Detect which cell encompasses the target text, then output its (x, y) center coordinate. 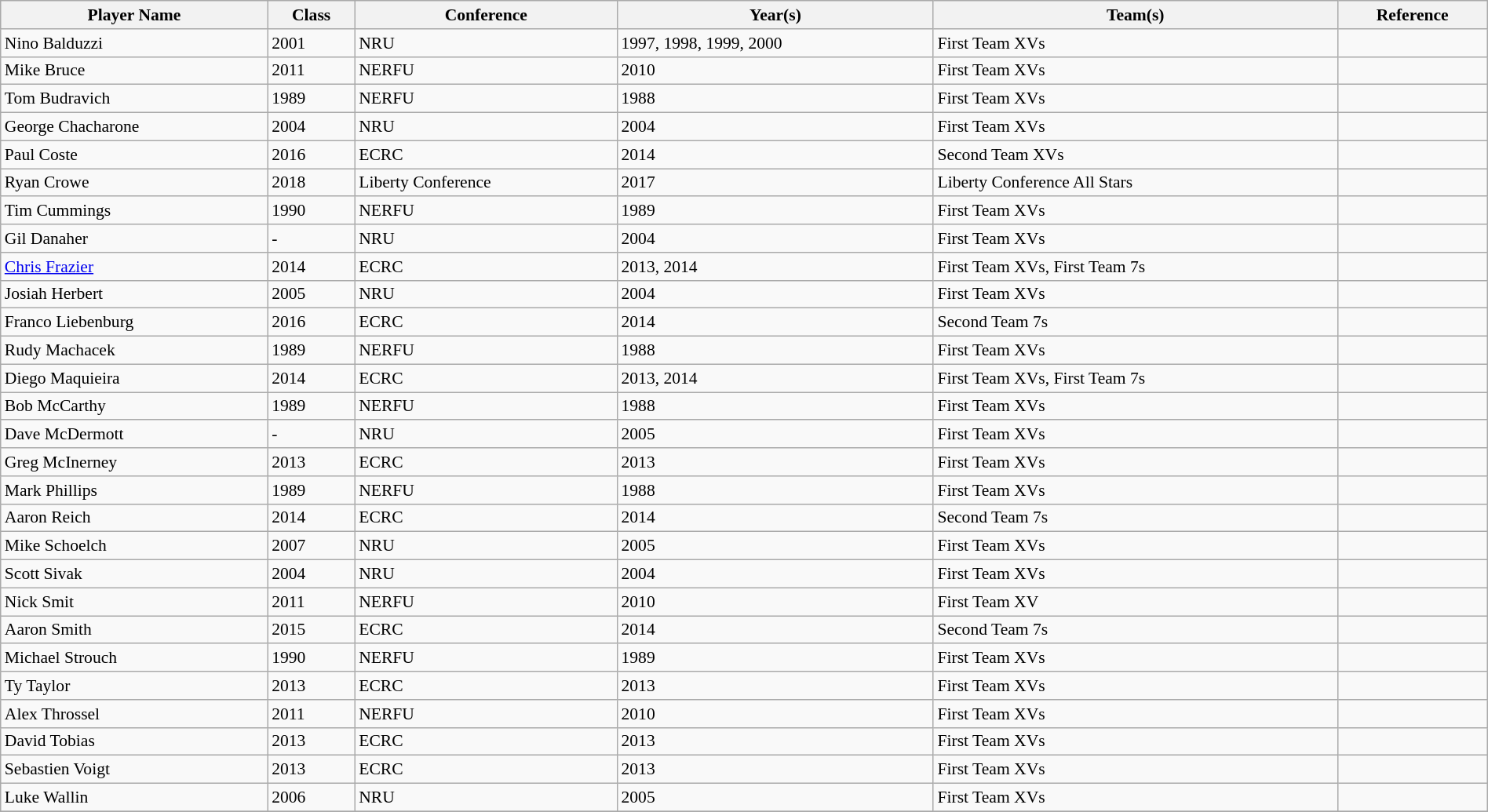
First Team XV (1135, 602)
2018 (311, 183)
Diego Maquieira (134, 378)
2017 (775, 183)
Sebastien Voigt (134, 770)
Greg McInerney (134, 462)
Rudy Machacek (134, 351)
2001 (311, 43)
Scott Sivak (134, 574)
Mark Phillips (134, 490)
Michael Strouch (134, 658)
Alex Throssel (134, 714)
Class (311, 15)
Aaron Reich (134, 518)
Luke Wallin (134, 798)
David Tobias (134, 741)
Gil Danaher (134, 239)
Nick Smit (134, 602)
Franco Liebenburg (134, 322)
Ty Taylor (134, 686)
Team(s) (1135, 15)
Nino Balduzzi (134, 43)
Tom Budravich (134, 99)
Ryan Crowe (134, 183)
Josiah Herbert (134, 294)
Aaron Smith (134, 630)
Year(s) (775, 15)
Dave McDermott (134, 435)
Liberty Conference (486, 183)
Player Name (134, 15)
Bob McCarthy (134, 406)
Tim Cummings (134, 211)
Paul Coste (134, 155)
Reference (1413, 15)
1997, 1998, 1999, 2000 (775, 43)
Second Team XVs (1135, 155)
Mike Bruce (134, 71)
Conference (486, 15)
2007 (311, 546)
2006 (311, 798)
Mike Schoelch (134, 546)
2015 (311, 630)
George Chacharone (134, 127)
Liberty Conference All Stars (1135, 183)
Chris Frazier (134, 267)
